Output the [x, y] coordinate of the center of the cell containing the given text.  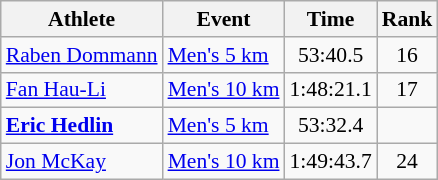
Raben Dommann [82, 55]
53:40.5 [331, 55]
Event [224, 19]
16 [408, 55]
Fan Hau-Li [82, 90]
Jon McKay [82, 162]
Rank [408, 19]
1:49:43.7 [331, 162]
Eric Hedlin [82, 126]
24 [408, 162]
Time [331, 19]
1:48:21.1 [331, 90]
Athlete [82, 19]
53:32.4 [331, 126]
17 [408, 90]
